Return the (X, Y) coordinate for the center point of the cell that contains the specified text.  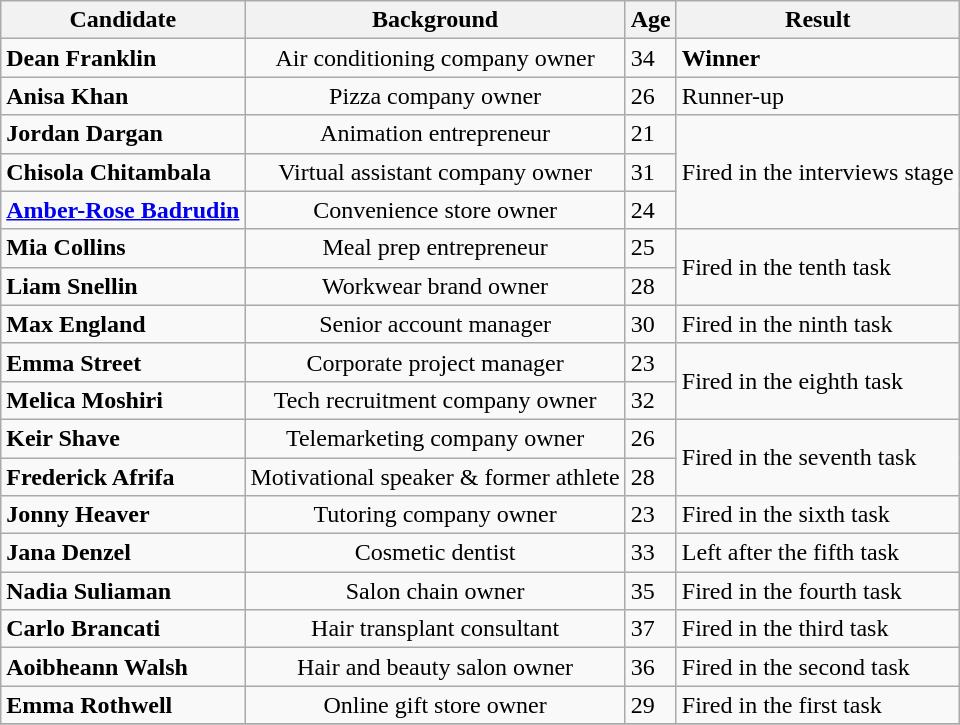
Chisola Chitambala (123, 172)
Age (650, 20)
Tutoring company owner (435, 515)
Cosmetic dentist (435, 553)
33 (650, 553)
Fired in the fourth task (818, 591)
Fired in the third task (818, 629)
Nadia Suliaman (123, 591)
Workwear brand owner (435, 286)
Fired in the seventh task (818, 457)
Telemarketing company owner (435, 438)
Runner-up (818, 96)
Senior account manager (435, 324)
Left after the fifth task (818, 553)
Motivational speaker & former athlete (435, 477)
Air conditioning company owner (435, 58)
Fired in the first task (818, 705)
34 (650, 58)
Fired in the tenth task (818, 267)
Emma Rothwell (123, 705)
Aoibheann Walsh (123, 667)
31 (650, 172)
Jana Denzel (123, 553)
Result (818, 20)
Online gift store owner (435, 705)
Mia Collins (123, 248)
35 (650, 591)
Fired in the second task (818, 667)
24 (650, 210)
Fired in the sixth task (818, 515)
30 (650, 324)
37 (650, 629)
Max England (123, 324)
Jonny Heaver (123, 515)
32 (650, 400)
Emma Street (123, 362)
Fired in the eighth task (818, 381)
Pizza company owner (435, 96)
Fired in the ninth task (818, 324)
Anisa Khan (123, 96)
Fired in the interviews stage (818, 172)
Liam Snellin (123, 286)
Jordan Dargan (123, 134)
36 (650, 667)
Virtual assistant company owner (435, 172)
Meal prep entrepreneur (435, 248)
Hair and beauty salon owner (435, 667)
Keir Shave (123, 438)
Hair transplant consultant (435, 629)
Candidate (123, 20)
Frederick Afrifa (123, 477)
Corporate project manager (435, 362)
Dean Franklin (123, 58)
Amber-Rose Badrudin (123, 210)
Salon chain owner (435, 591)
Background (435, 20)
Melica Moshiri (123, 400)
Tech recruitment company owner (435, 400)
Convenience store owner (435, 210)
21 (650, 134)
Animation entrepreneur (435, 134)
25 (650, 248)
Winner (818, 58)
29 (650, 705)
Carlo Brancati (123, 629)
